Find where the given text appears and provide that cell's center as (x, y) coordinate. 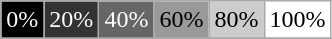
60% (182, 20)
80% (236, 20)
20% (72, 20)
40% (126, 20)
0% (22, 20)
100% (298, 20)
